Extract the [X, Y] coordinate from the center of the cell holding the provided text.  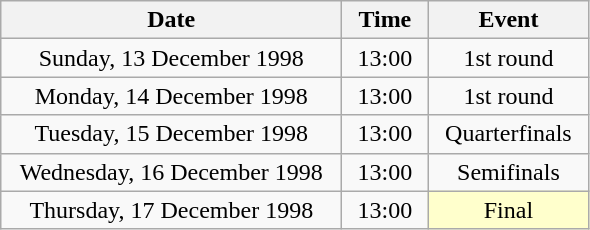
Final [508, 210]
Event [508, 20]
Semifinals [508, 172]
Wednesday, 16 December 1998 [172, 172]
Sunday, 13 December 1998 [172, 58]
Tuesday, 15 December 1998 [172, 134]
Monday, 14 December 1998 [172, 96]
Time [385, 20]
Quarterfinals [508, 134]
Thursday, 17 December 1998 [172, 210]
Date [172, 20]
